Detect which cell encompasses the target text, then output its [x, y] center coordinate. 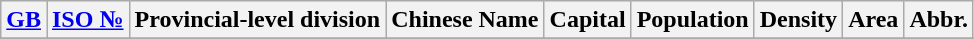
ISO № [88, 20]
Capital [588, 20]
Chinese Name [465, 20]
GB [24, 20]
Area [874, 20]
Density [798, 20]
Population [692, 20]
Provincial-level division [258, 20]
Abbr. [939, 20]
